Return the [x, y] coordinate for the center point of the cell that contains the specified text.  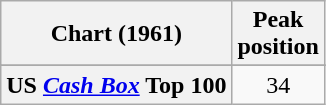
Chart (1961) [116, 34]
Peakposition [278, 34]
US Cash Box Top 100 [116, 85]
34 [278, 85]
